Find where the given text appears and provide that cell's center as [X, Y] coordinate. 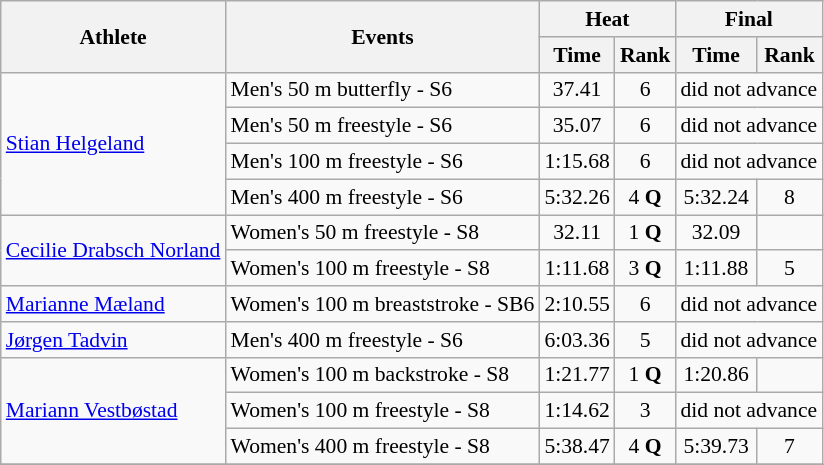
32.11 [576, 233]
Events [382, 36]
8 [790, 197]
32.09 [716, 233]
2:10.55 [576, 304]
5:32.24 [716, 197]
Athlete [114, 36]
5:38.47 [576, 447]
3 Q [646, 269]
Women's 400 m freestyle - S8 [382, 447]
Jørgen Tadvin [114, 340]
1:11.68 [576, 269]
Women's 100 m breaststroke - SB6 [382, 304]
Stian Helgeland [114, 143]
Men's 50 m freestyle - S6 [382, 126]
3 [646, 411]
7 [790, 447]
Heat [607, 19]
35.07 [576, 126]
5:39.73 [716, 447]
Mariann Vestbøstad [114, 410]
37.41 [576, 90]
Men's 50 m butterfly - S6 [382, 90]
Marianne Mæland [114, 304]
Final [748, 19]
1:21.77 [576, 375]
1:11.88 [716, 269]
5:32.26 [576, 197]
1:20.86 [716, 375]
Cecilie Drabsch Norland [114, 250]
Women's 100 m backstroke - S8 [382, 375]
6:03.36 [576, 340]
1:15.68 [576, 162]
1:14.62 [576, 411]
Women's 50 m freestyle - S8 [382, 233]
Men's 100 m freestyle - S6 [382, 162]
